Identify which cell holds the provided text, then report its (X, Y) central coordinate. 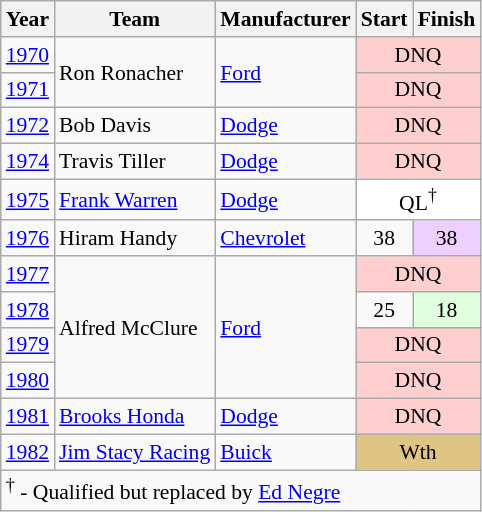
1981 (28, 417)
1974 (28, 162)
Buick (285, 452)
† - Qualified but replaced by Ed Negre (241, 490)
1972 (28, 126)
Start (384, 19)
Jim Stacy Racing (134, 452)
Travis Tiller (134, 162)
Team (134, 19)
1971 (28, 90)
Finish (447, 19)
18 (447, 310)
Manufacturer (285, 19)
1970 (28, 55)
Chevrolet (285, 239)
Ron Ronacher (134, 72)
Year (28, 19)
Wth (418, 452)
1978 (28, 310)
1979 (28, 345)
Bob Davis (134, 126)
QL† (418, 200)
1982 (28, 452)
1976 (28, 239)
1980 (28, 381)
1977 (28, 274)
Brooks Honda (134, 417)
Hiram Handy (134, 239)
1975 (28, 200)
Frank Warren (134, 200)
Alfred McClure (134, 327)
25 (384, 310)
